Capture the cell that displays the provided text and extract its [X, Y] central coordinate. 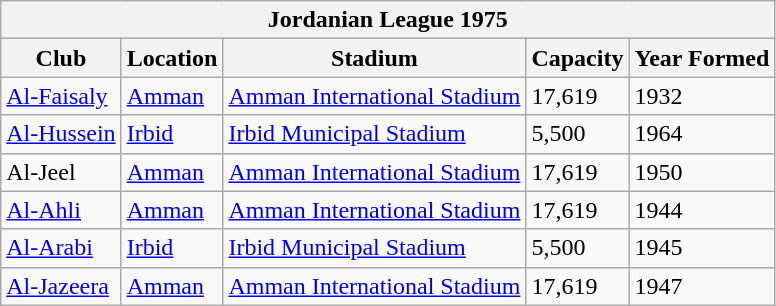
Al-Arabi [61, 248]
Club [61, 58]
Al-Hussein [61, 134]
1964 [702, 134]
Capacity [578, 58]
Al-Faisaly [61, 96]
Al-Jazeera [61, 286]
1947 [702, 286]
Al-Ahli [61, 210]
1932 [702, 96]
Al-Jeel [61, 172]
Location [172, 58]
Stadium [374, 58]
Year Formed [702, 58]
Jordanian League 1975 [388, 20]
1944 [702, 210]
1950 [702, 172]
1945 [702, 248]
